Provide the (x, y) coordinate of the cell's center where the given text is located.  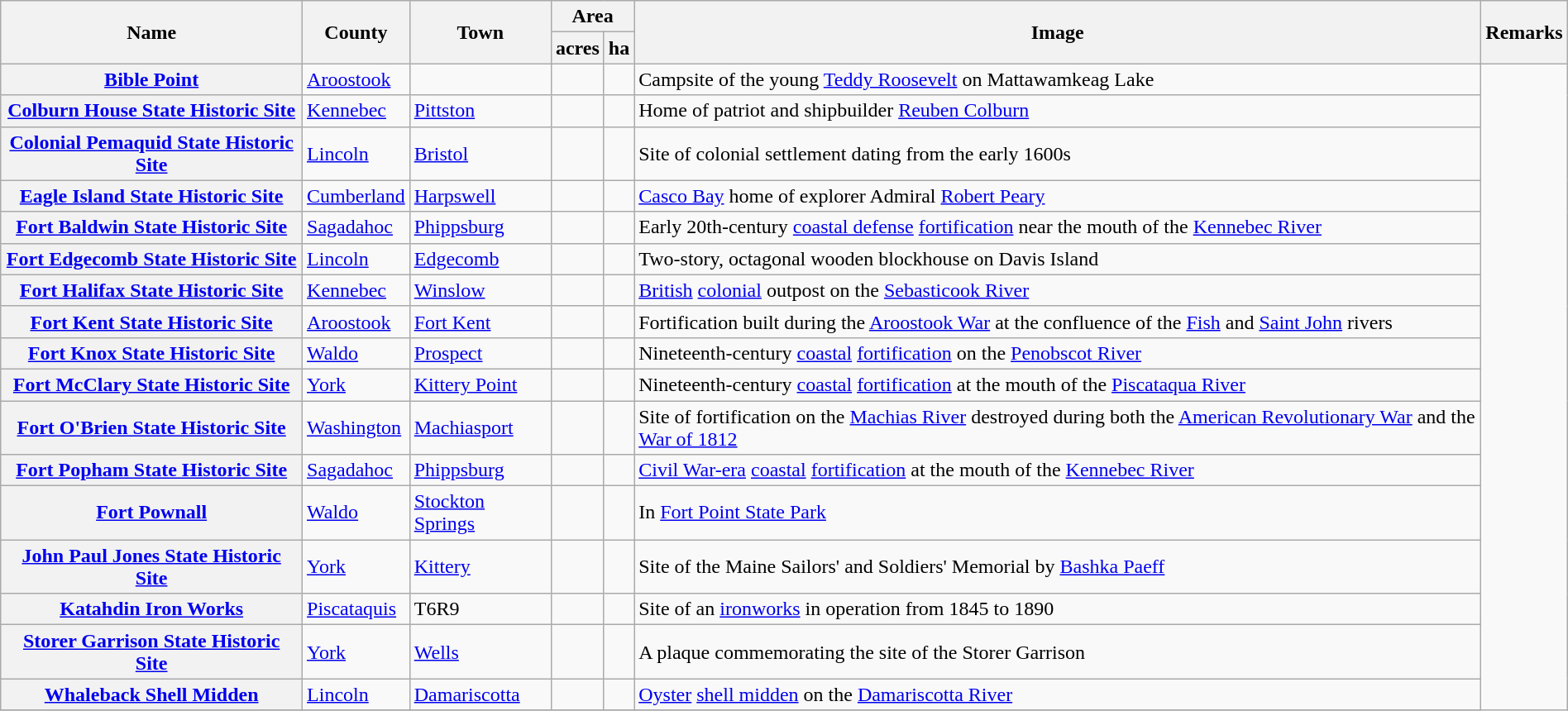
Fort Kent State Historic Site (152, 322)
Nineteenth-century coastal fortification on the Penobscot River (1058, 353)
Prospect (480, 353)
Civil War-era coastal fortification at the mouth of the Kennebec River (1058, 470)
Fort Knox State Historic Site (152, 353)
Fort O'Brien State Historic Site (152, 427)
ha (619, 48)
In Fort Point State Park (1058, 513)
Image (1058, 32)
Fort Kent (480, 322)
Katahdin Iron Works (152, 609)
British colonial outpost on the Sebasticook River (1058, 290)
Fort Pownall (152, 513)
Cumberland (356, 196)
Bible Point (152, 79)
Fort Halifax State Historic Site (152, 290)
Bristol (480, 154)
Colonial Pemaquid State Historic Site (152, 154)
Early 20th-century coastal defense fortification near the mouth of the Kennebec River (1058, 227)
Harpswell (480, 196)
Edgecomb (480, 259)
Eagle Island State Historic Site (152, 196)
Name (152, 32)
T6R9 (480, 609)
Home of patriot and shipbuilder Reuben Colburn (1058, 111)
Fortification built during the Aroostook War at the confluence of the Fish and Saint John rivers (1058, 322)
County (356, 32)
Town (480, 32)
Colburn House State Historic Site (152, 111)
Washington (356, 427)
Fort Baldwin State Historic Site (152, 227)
Damariscotta (480, 694)
A plaque commemorating the site of the Storer Garrison (1058, 651)
acres (577, 48)
Oyster shell midden on the Damariscotta River (1058, 694)
Site of the Maine Sailors' and Soldiers' Memorial by Bashka Paeff (1058, 567)
Wells (480, 651)
Area (592, 17)
Machiasport (480, 427)
John Paul Jones State Historic Site (152, 567)
Piscataquis (356, 609)
Fort McClary State Historic Site (152, 384)
Stockton Springs (480, 513)
Kittery Point (480, 384)
Casco Bay home of explorer Admiral Robert Peary (1058, 196)
Remarks (1524, 32)
Kittery (480, 567)
Fort Popham State Historic Site (152, 470)
Storer Garrison State Historic Site (152, 651)
Nineteenth-century coastal fortification at the mouth of the Piscataqua River (1058, 384)
Whaleback Shell Midden (152, 694)
Site of an ironworks in operation from 1845 to 1890 (1058, 609)
Campsite of the young Teddy Roosevelt on Mattawamkeag Lake (1058, 79)
Winslow (480, 290)
Site of colonial settlement dating from the early 1600s (1058, 154)
Site of fortification on the Machias River destroyed during both the American Revolutionary War and the War of 1812 (1058, 427)
Fort Edgecomb State Historic Site (152, 259)
Two-story, octagonal wooden blockhouse on Davis Island (1058, 259)
Pittston (480, 111)
